Capture the cell that displays the provided text and extract its [X, Y] central coordinate. 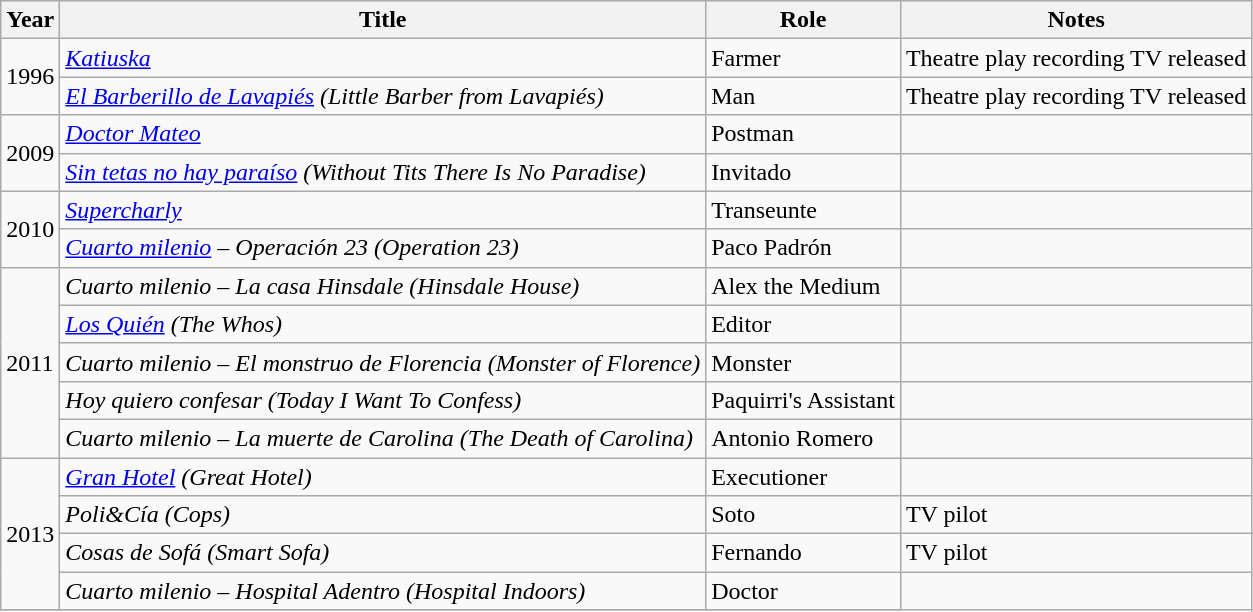
Editor [804, 324]
Alex the Medium [804, 286]
Paquirri's Assistant [804, 400]
1996 [30, 77]
Poli&Cía (Cops) [383, 515]
2011 [30, 362]
Gran Hotel (Great Hotel) [383, 477]
Year [30, 20]
Executioner [804, 477]
Title [383, 20]
Role [804, 20]
Cuarto milenio – El monstruo de Florencia (Monster of Florence) [383, 362]
2009 [30, 153]
Invitado [804, 172]
Los Quién (The Whos) [383, 324]
Katiuska [383, 58]
Man [804, 96]
Cuarto milenio – Hospital Adentro (Hospital Indoors) [383, 591]
Sin tetas no hay paraíso (Without Tits There Is No Paradise) [383, 172]
Notes [1076, 20]
Cosas de Sofá (Smart Sofa) [383, 553]
Fernando [804, 553]
Cuarto milenio – La muerte de Carolina (The Death of Carolina) [383, 438]
Antonio Romero [804, 438]
Supercharly [383, 210]
Doctor [804, 591]
Transeunte [804, 210]
Cuarto milenio – La casa Hinsdale (Hinsdale House) [383, 286]
Doctor Mateo [383, 134]
Paco Padrón [804, 248]
El Barberillo de Lavapiés (Little Barber from Lavapiés) [383, 96]
Monster [804, 362]
2013 [30, 534]
Soto [804, 515]
Cuarto milenio – Operación 23 (Operation 23) [383, 248]
2010 [30, 229]
Postman [804, 134]
Farmer [804, 58]
Hoy quiero confesar (Today I Want To Confess) [383, 400]
